Scan for the cell matching the given text and deliver its [x, y] coordinate at center. 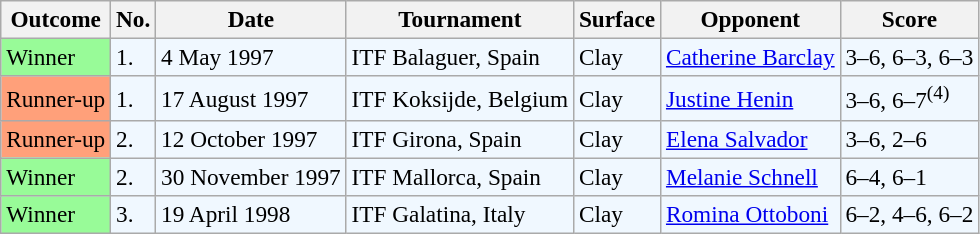
Surface [618, 19]
Outcome [56, 19]
Opponent [750, 19]
ITF Girona, Spain [460, 139]
3. [134, 214]
ITF Balaguer, Spain [460, 57]
ITF Mallorca, Spain [460, 177]
30 November 1997 [251, 177]
Melanie Schnell [750, 177]
Tournament [460, 19]
Romina Ottoboni [750, 214]
3–6, 6–3, 6–3 [910, 57]
6–2, 4–6, 6–2 [910, 214]
ITF Galatina, Italy [460, 214]
Elena Salvador [750, 139]
Score [910, 19]
4 May 1997 [251, 57]
3–6, 2–6 [910, 139]
Catherine Barclay [750, 57]
Date [251, 19]
ITF Koksijde, Belgium [460, 98]
Justine Henin [750, 98]
3–6, 6–7(4) [910, 98]
17 August 1997 [251, 98]
19 April 1998 [251, 214]
12 October 1997 [251, 139]
6–4, 6–1 [910, 177]
No. [134, 19]
